Output the (x, y) coordinate of the center of the cell containing the given text.  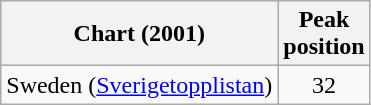
Sweden (Sverigetopplistan) (140, 85)
Peakposition (324, 34)
Chart (2001) (140, 34)
32 (324, 85)
